From the cell containing the given text, extract its center point as [X, Y] coordinate. 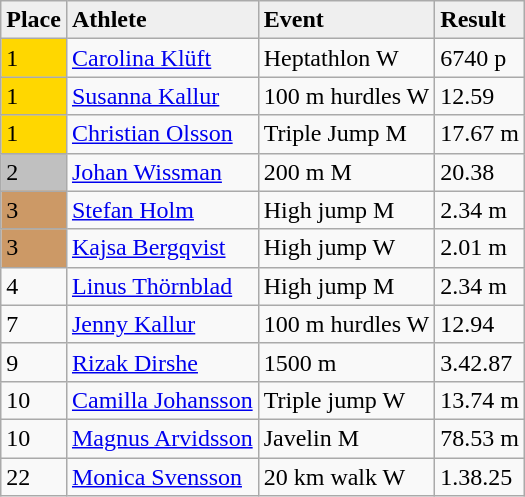
20 km walk W [346, 477]
3.42.87 [480, 362]
22 [34, 477]
Triple jump W [346, 400]
17.67 m [480, 134]
Jenny Kallur [162, 324]
Monica Svensson [162, 477]
2.01 m [480, 248]
Kajsa Bergqvist [162, 248]
13.74 m [480, 400]
Triple Jump M [346, 134]
4 [34, 286]
2 [34, 172]
Carolina Klüft [162, 58]
Susanna Kallur [162, 96]
12.94 [480, 324]
Event [346, 20]
Athlete [162, 20]
9 [34, 362]
Rizak Dirshe [162, 362]
6740 p [480, 58]
1500 m [346, 362]
Result [480, 20]
Christian Olsson [162, 134]
Place [34, 20]
Stefan Holm [162, 210]
Camilla Johansson [162, 400]
Magnus Arvidsson [162, 438]
Linus Thörnblad [162, 286]
High jump W [346, 248]
200 m M [346, 172]
Johan Wissman [162, 172]
78.53 m [480, 438]
20.38 [480, 172]
12.59 [480, 96]
Javelin M [346, 438]
Heptathlon W [346, 58]
1.38.25 [480, 477]
7 [34, 324]
